Scan for the cell matching the given text and deliver its [x, y] coordinate at center. 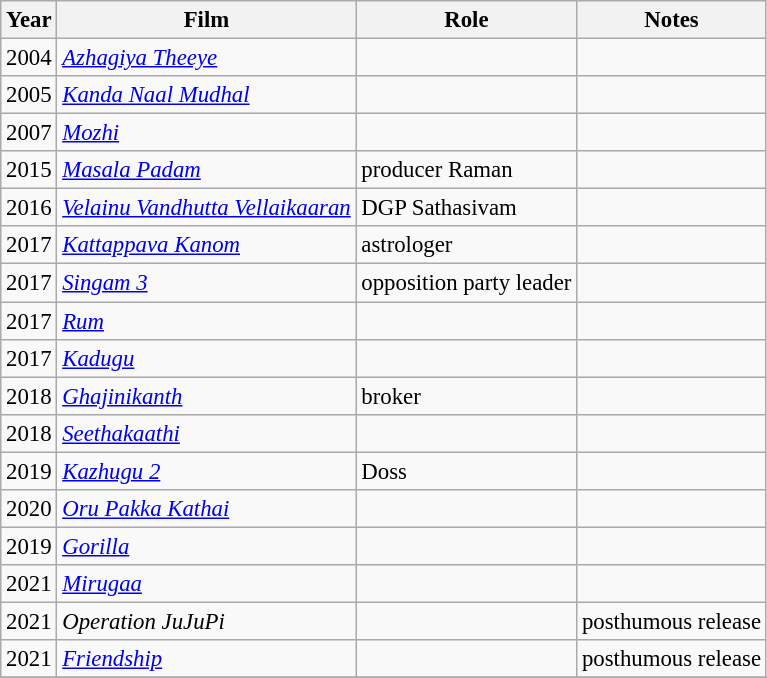
2007 [29, 133]
Seethakaathi [206, 433]
Gorilla [206, 546]
Kattappava Kanom [206, 245]
2016 [29, 208]
Azhagiya Theeye [206, 58]
Role [466, 20]
broker [466, 396]
Oru Pakka Kathai [206, 509]
Operation JuJuPi [206, 621]
Singam 3 [206, 283]
2020 [29, 509]
Mozhi [206, 133]
Year [29, 20]
Ghajinikanth [206, 396]
2004 [29, 58]
Friendship [206, 659]
Kanda Naal Mudhal [206, 95]
2005 [29, 95]
Doss [466, 471]
astrologer [466, 245]
Notes [672, 20]
Kazhugu 2 [206, 471]
Kadugu [206, 358]
Rum [206, 321]
Mirugaa [206, 584]
Velainu Vandhutta Vellaikaaran [206, 208]
producer Raman [466, 170]
Masala Padam [206, 170]
DGP Sathasivam [466, 208]
opposition party leader [466, 283]
2015 [29, 170]
Film [206, 20]
